Output the (x, y) coordinate of the center of the cell containing the given text.  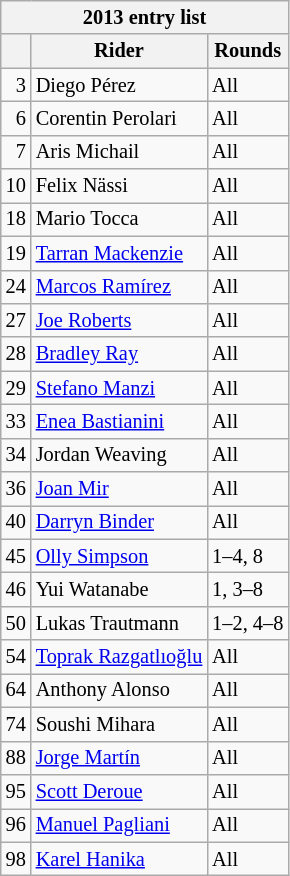
Jordan Weaving (119, 455)
54 (16, 657)
Marcos Ramírez (119, 287)
Joe Roberts (119, 320)
36 (16, 489)
Jorge Martín (119, 758)
29 (16, 388)
1–4, 8 (248, 556)
7 (16, 152)
Joan Mir (119, 489)
74 (16, 724)
Tarran Mackenzie (119, 253)
Darryn Binder (119, 522)
Rounds (248, 51)
Mario Tocca (119, 219)
10 (16, 186)
1–2, 4–8 (248, 623)
Stefano Manzi (119, 388)
Olly Simpson (119, 556)
Aris Michail (119, 152)
40 (16, 522)
50 (16, 623)
18 (16, 219)
24 (16, 287)
Anthony Alonso (119, 690)
34 (16, 455)
Karel Hanika (119, 859)
64 (16, 690)
95 (16, 791)
Diego Pérez (119, 85)
19 (16, 253)
45 (16, 556)
28 (16, 354)
Scott Deroue (119, 791)
98 (16, 859)
Soushi Mihara (119, 724)
Felix Nässi (119, 186)
Toprak Razgatlıoğlu (119, 657)
1, 3–8 (248, 589)
Corentin Perolari (119, 118)
96 (16, 825)
Enea Bastianini (119, 421)
3 (16, 85)
6 (16, 118)
Rider (119, 51)
46 (16, 589)
Bradley Ray (119, 354)
88 (16, 758)
Lukas Trautmann (119, 623)
27 (16, 320)
Manuel Pagliani (119, 825)
Yui Watanabe (119, 589)
33 (16, 421)
2013 entry list (144, 17)
